Scan for the cell matching the given text and deliver its (X, Y) coordinate at center. 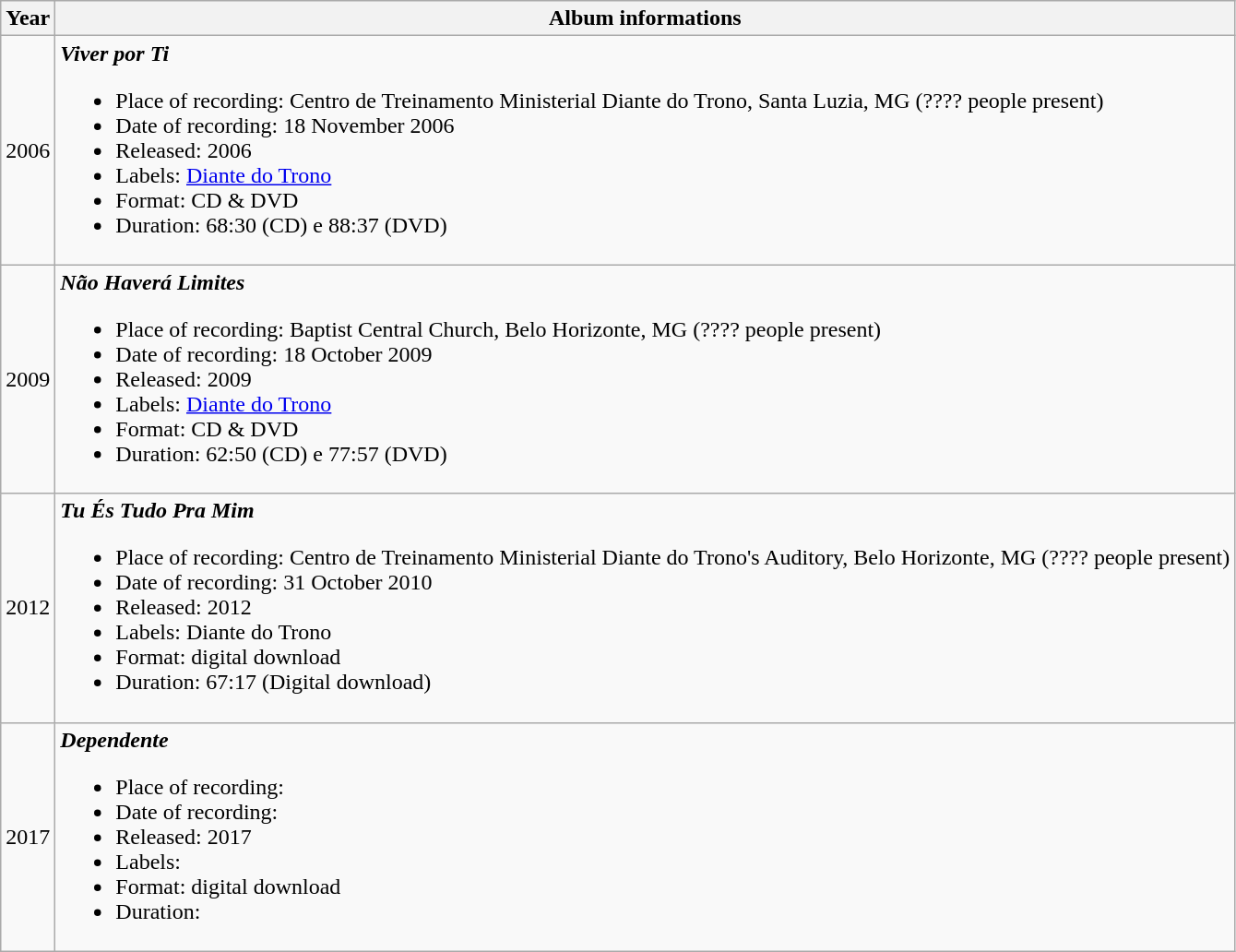
2017 (28, 837)
2009 (28, 379)
2006 (28, 150)
DependentePlace of recording:Date of recording:Released: 2017Labels:Format: digital downloadDuration: (646, 837)
Year (28, 18)
Album informations (646, 18)
2012 (28, 608)
